Locate the cell with the specified text and output its (X, Y) center coordinate. 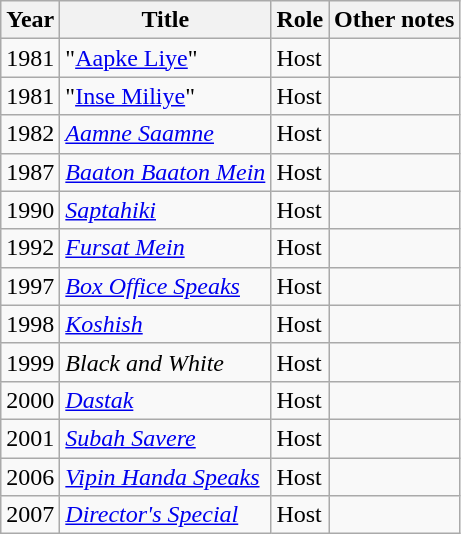
Year (30, 20)
Fursat Mein (166, 248)
1992 (30, 248)
1998 (30, 324)
Dastak (166, 400)
Other notes (394, 20)
Role (300, 20)
Title (166, 20)
Director's Special (166, 515)
1997 (30, 286)
2006 (30, 477)
Saptahiki (166, 210)
Vipin Handa Speaks (166, 477)
1990 (30, 210)
1987 (30, 172)
Aamne Saamne (166, 134)
1999 (30, 362)
Box Office Speaks (166, 286)
Baaton Baaton Mein (166, 172)
Black and White (166, 362)
Subah Savere (166, 438)
2007 (30, 515)
2000 (30, 400)
"Inse Miliye" (166, 96)
1982 (30, 134)
"Aapke Liye" (166, 58)
2001 (30, 438)
Koshish (166, 324)
